Return (X, Y) of the center of cell containing provided text 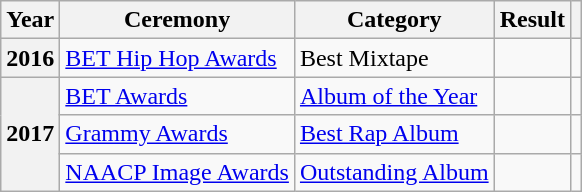
Best Rap Album (394, 134)
BET Hip Hop Awards (178, 58)
Album of the Year (394, 96)
Year (30, 20)
BET Awards (178, 96)
Category (394, 20)
Best Mixtape (394, 58)
Ceremony (178, 20)
Outstanding Album (394, 172)
Result (532, 20)
2017 (30, 134)
2016 (30, 58)
NAACP Image Awards (178, 172)
Grammy Awards (178, 134)
